Determine the (x, y) coordinate at the center of the cell enclosing the given text.  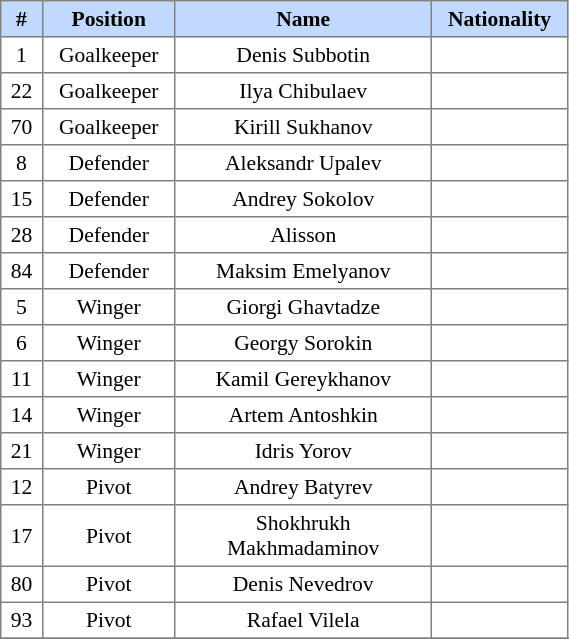
Andrey Batyrev (303, 487)
22 (22, 91)
Aleksandr Upalev (303, 163)
Denis Nevedrov (303, 584)
Alisson (303, 235)
12 (22, 487)
11 (22, 379)
93 (22, 620)
Name (303, 19)
14 (22, 415)
28 (22, 235)
Kamil Gereykhanov (303, 379)
Andrey Sokolov (303, 199)
Position (108, 19)
21 (22, 451)
84 (22, 271)
Denis Subbotin (303, 55)
5 (22, 307)
Ilya Chibulaev (303, 91)
8 (22, 163)
Maksim Emelyanov (303, 271)
1 (22, 55)
Giorgi Ghavtadze (303, 307)
Kirill Sukhanov (303, 127)
15 (22, 199)
Georgy Sorokin (303, 343)
17 (22, 536)
70 (22, 127)
6 (22, 343)
Idris Yorov (303, 451)
# (22, 19)
Nationality (500, 19)
Rafael Vilela (303, 620)
Shokhrukh Makhmadaminov (303, 536)
Artem Antoshkin (303, 415)
80 (22, 584)
